Return (X, Y) of the center of cell containing provided text 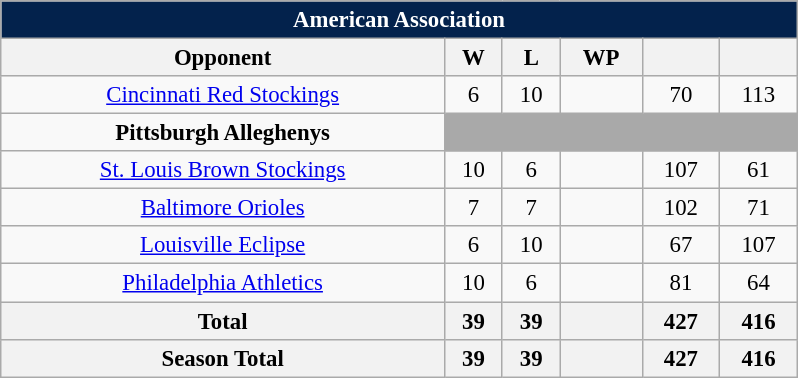
Louisville Eclipse (223, 245)
W (474, 57)
102 (681, 208)
61 (759, 170)
Philadelphia Athletics (223, 283)
Opponent (223, 57)
WP (601, 57)
Baltimore Orioles (223, 208)
Pittsburgh Alleghenys (223, 133)
Cincinnati Red Stockings (223, 95)
L (531, 57)
Season Total (223, 358)
67 (681, 245)
71 (759, 208)
70 (681, 95)
113 (759, 95)
81 (681, 283)
St. Louis Brown Stockings (223, 170)
64 (759, 283)
Total (223, 321)
American Association (399, 20)
